Capture the cell that displays the provided text and extract its (X, Y) central coordinate. 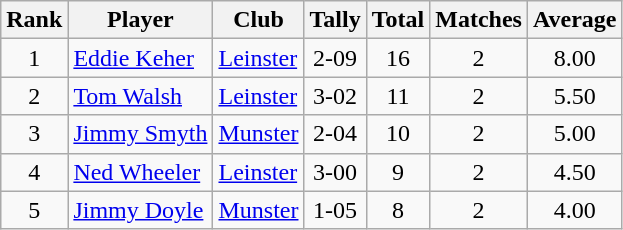
Club (258, 20)
3-02 (335, 96)
2-04 (335, 134)
Jimmy Smyth (140, 134)
4.00 (574, 210)
Player (140, 20)
2-09 (335, 58)
8 (398, 210)
5.50 (574, 96)
3 (34, 134)
8.00 (574, 58)
10 (398, 134)
9 (398, 172)
4 (34, 172)
16 (398, 58)
11 (398, 96)
Tally (335, 20)
3-00 (335, 172)
5.00 (574, 134)
1-05 (335, 210)
Total (398, 20)
Rank (34, 20)
Tom Walsh (140, 96)
Ned Wheeler (140, 172)
Eddie Keher (140, 58)
Jimmy Doyle (140, 210)
1 (34, 58)
Matches (479, 20)
Average (574, 20)
4.50 (574, 172)
5 (34, 210)
